Output the [X, Y] coordinate of the center of the cell containing the given text.  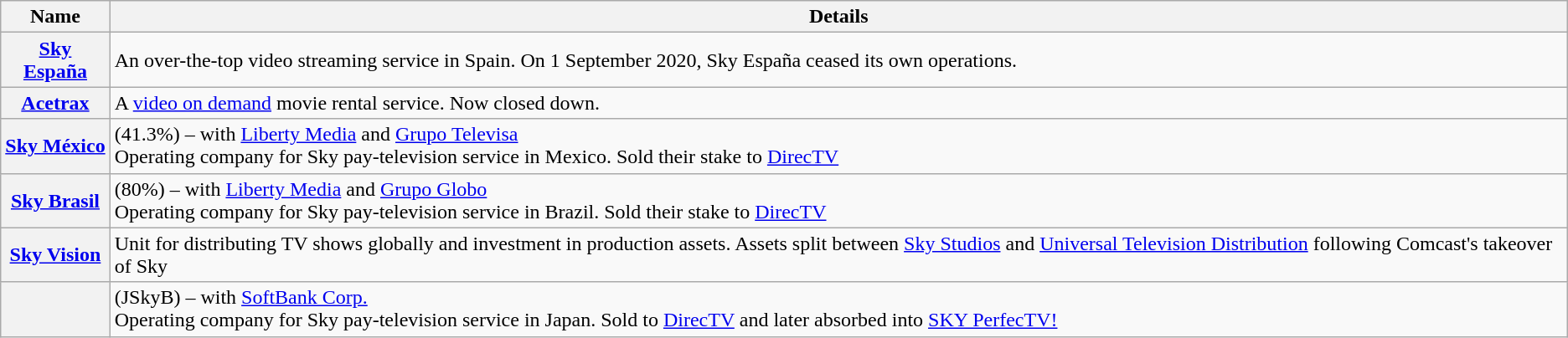
Acetrax [55, 103]
(JSkyB) – with SoftBank Corp.Operating company for Sky pay-television service in Japan. Sold to DirecTV and later absorbed into SKY PerfecTV! [838, 310]
An over-the-top video streaming service in Spain. On 1 September 2020, Sky España ceased its own operations. [838, 60]
Name [55, 17]
Sky España [55, 60]
Sky Vision [55, 254]
(80%) – with Liberty Media and Grupo GloboOperating company for Sky pay-television service in Brazil. Sold their stake to DirecTV [838, 201]
(41.3%) – with Liberty Media and Grupo TelevisaOperating company for Sky pay-television service in Mexico. Sold their stake to DirecTV [838, 146]
Sky México [55, 146]
Details [838, 17]
Sky Brasil [55, 201]
A video on demand movie rental service. Now closed down. [838, 103]
